Provide the (X, Y) coordinate of the cell's center where the given text is located.  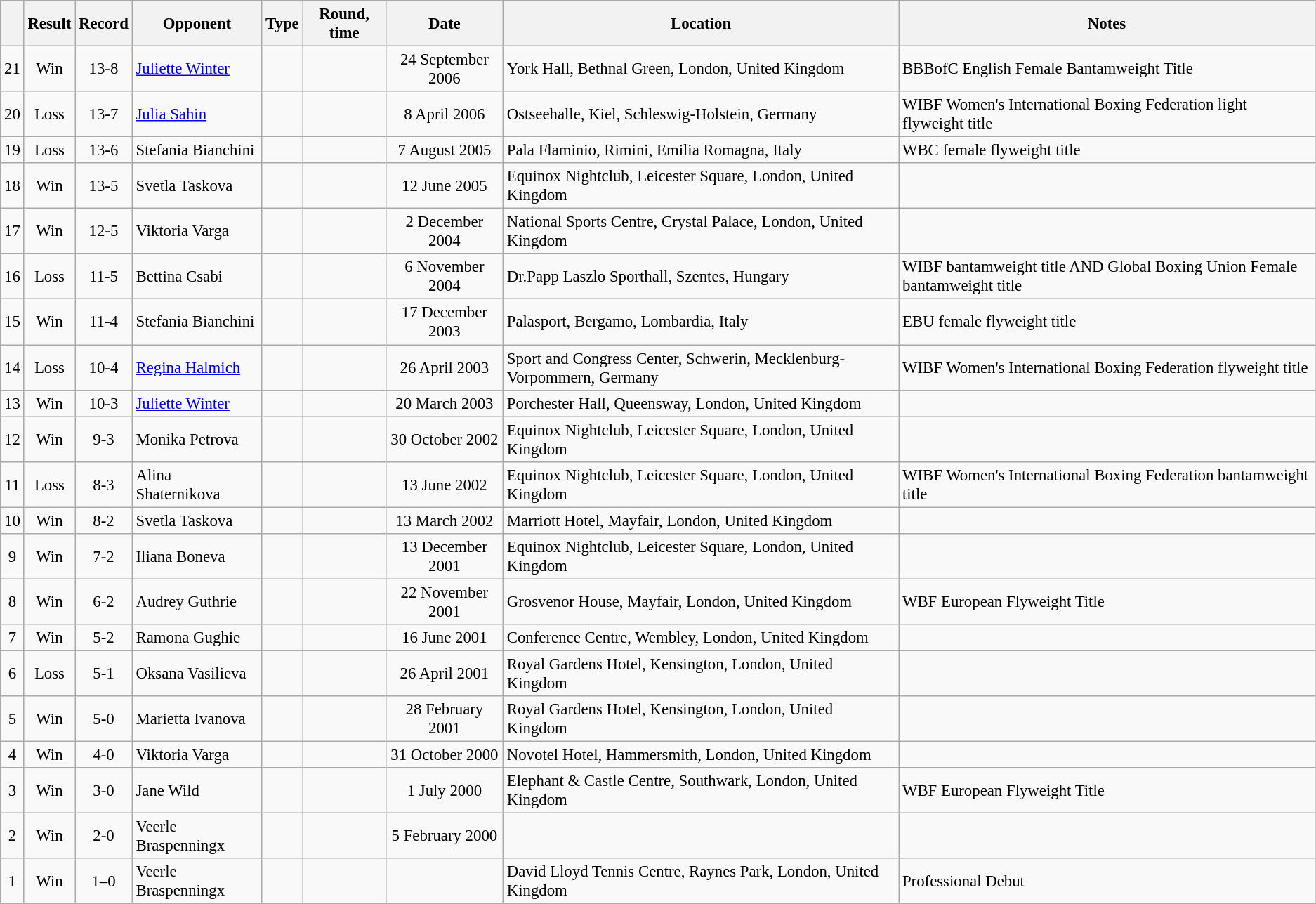
8 April 2006 (444, 114)
WIBF Women's International Boxing Federation flyweight title (1107, 368)
19 (13, 150)
4-0 (104, 755)
13-6 (104, 150)
Alina Shaternikova (197, 485)
24 September 2006 (444, 69)
Oksana Vasilieva (197, 673)
16 June 2001 (444, 638)
13-8 (104, 69)
Novotel Hotel, Hammersmith, London, United Kingdom (701, 755)
Jane Wild (197, 791)
Date (444, 24)
8 (13, 601)
Marietta Ivanova (197, 719)
10-4 (104, 368)
WIBF Women's International Boxing Federation light flyweight title (1107, 114)
4 (13, 755)
16 (13, 277)
13 (13, 403)
7 (13, 638)
Grosvenor House, Mayfair, London, United Kingdom (701, 601)
York Hall, Bethnal Green, London, United Kingdom (701, 69)
12-5 (104, 232)
13 June 2002 (444, 485)
26 April 2001 (444, 673)
5-1 (104, 673)
18 (13, 185)
10 (13, 520)
8-3 (104, 485)
20 March 2003 (444, 403)
9-3 (104, 440)
Location (701, 24)
1 July 2000 (444, 791)
Opponent (197, 24)
10-3 (104, 403)
WBC female flyweight title (1107, 150)
12 (13, 440)
28 February 2001 (444, 719)
2-0 (104, 836)
26 April 2003 (444, 368)
6-2 (104, 601)
13 December 2001 (444, 556)
11-5 (104, 277)
David Lloyd Tennis Centre, Raynes Park, London, United Kingdom (701, 881)
Ostseehalle, Kiel, Schleswig-Holstein, Germany (701, 114)
12 June 2005 (444, 185)
Ramona Gughie (197, 638)
5-0 (104, 719)
31 October 2000 (444, 755)
5 February 2000 (444, 836)
Record (104, 24)
2 December 2004 (444, 232)
21 (13, 69)
Palasport, Bergamo, Lombardia, Italy (701, 322)
Iliana Boneva (197, 556)
7-2 (104, 556)
1–0 (104, 881)
Regina Halmich (197, 368)
Dr.Papp Laszlo Sporthall, Szentes, Hungary (701, 277)
Marriott Hotel, Mayfair, London, United Kingdom (701, 520)
5-2 (104, 638)
14 (13, 368)
Sport and Congress Center, Schwerin, Mecklenburg-Vorpommern, Germany (701, 368)
National Sports Centre, Crystal Palace, London, United Kingdom (701, 232)
11-4 (104, 322)
1 (13, 881)
BBBofC English Female Bantamweight Title (1107, 69)
Notes (1107, 24)
15 (13, 322)
Julia Sahin (197, 114)
Pala Flaminio, Rimini, Emilia Romagna, Italy (701, 150)
30 October 2002 (444, 440)
WIBF Women's International Boxing Federation bantamweight title (1107, 485)
5 (13, 719)
Type (282, 24)
22 November 2001 (444, 601)
13-5 (104, 185)
7 August 2005 (444, 150)
Professional Debut (1107, 881)
Conference Centre, Wembley, London, United Kingdom (701, 638)
13-7 (104, 114)
Result (49, 24)
6 (13, 673)
2 (13, 836)
Monika Petrova (197, 440)
Round, time (344, 24)
WIBF bantamweight title AND Global Boxing Union Female bantamweight title (1107, 277)
Bettina Csabi (197, 277)
Audrey Guthrie (197, 601)
17 December 2003 (444, 322)
3-0 (104, 791)
20 (13, 114)
9 (13, 556)
EBU female flyweight title (1107, 322)
13 March 2002 (444, 520)
3 (13, 791)
11 (13, 485)
Elephant & Castle Centre, Southwark, London, United Kingdom (701, 791)
6 November 2004 (444, 277)
Porchester Hall, Queensway, London, United Kingdom (701, 403)
8-2 (104, 520)
17 (13, 232)
